Capture the cell that displays the provided text and extract its [X, Y] central coordinate. 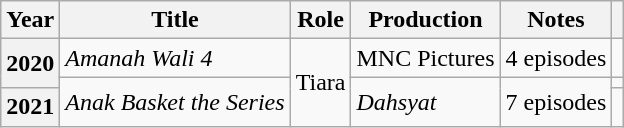
2021 [30, 107]
Title [175, 20]
2020 [30, 64]
7 episodes [556, 102]
Production [426, 20]
MNC Pictures [426, 58]
4 episodes [556, 58]
Dahsyat [426, 102]
Role [320, 20]
Notes [556, 20]
Anak Basket the Series [175, 102]
Tiara [320, 82]
Amanah Wali 4 [175, 58]
Year [30, 20]
